Extract the [x, y] coordinate from the center of the cell holding the provided text.  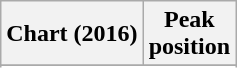
Peak position [189, 34]
Chart (2016) [72, 34]
